Scan for the cell matching the given text and deliver its (X, Y) coordinate at center. 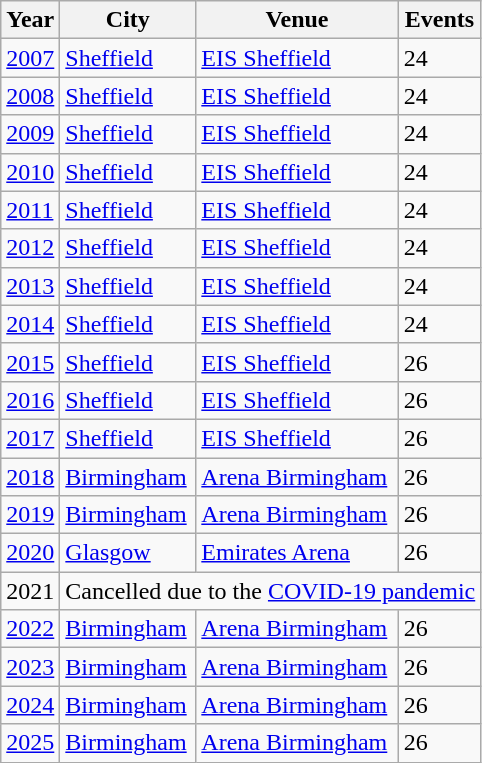
2008 (30, 96)
2011 (30, 210)
2016 (30, 400)
2010 (30, 172)
Venue (297, 20)
2022 (30, 629)
2009 (30, 134)
2017 (30, 438)
Events (440, 20)
City (128, 20)
2013 (30, 286)
2012 (30, 248)
Glasgow (128, 553)
2025 (30, 743)
2023 (30, 667)
2015 (30, 362)
2020 (30, 553)
2024 (30, 705)
2021 (30, 591)
Emirates Arena (297, 553)
2014 (30, 324)
Cancelled due to the COVID-19 pandemic (270, 591)
Year (30, 20)
2018 (30, 477)
2019 (30, 515)
2007 (30, 58)
